Locate the cell with the specified text and output its (x, y) center coordinate. 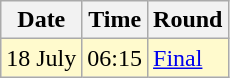
Round (188, 20)
Date (42, 20)
06:15 (115, 58)
Time (115, 20)
Final (188, 58)
18 July (42, 58)
